Pinpoint the cell where the given text exists, returning its [x, y] midpoint coordinate. 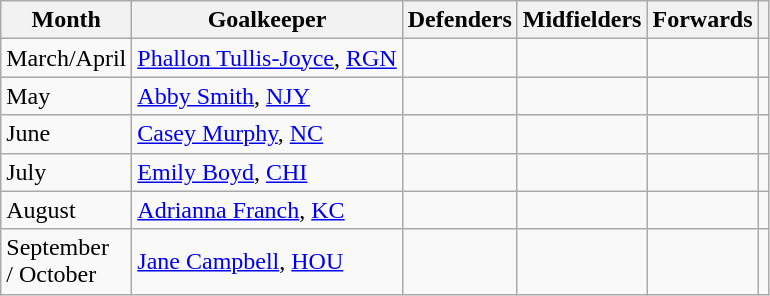
Month [66, 20]
May [66, 96]
June [66, 134]
Midfielders [582, 20]
September/ October [66, 262]
Phallon Tullis-Joyce, RGN [267, 58]
July [66, 172]
Forwards [702, 20]
Emily Boyd, CHI [267, 172]
Goalkeeper [267, 20]
March/April [66, 58]
Adrianna Franch, KC [267, 210]
August [66, 210]
Defenders [460, 20]
Abby Smith, NJY [267, 96]
Casey Murphy, NC [267, 134]
Jane Campbell, HOU [267, 262]
